Determine the [x, y] coordinate at the center of the cell enclosing the given text.  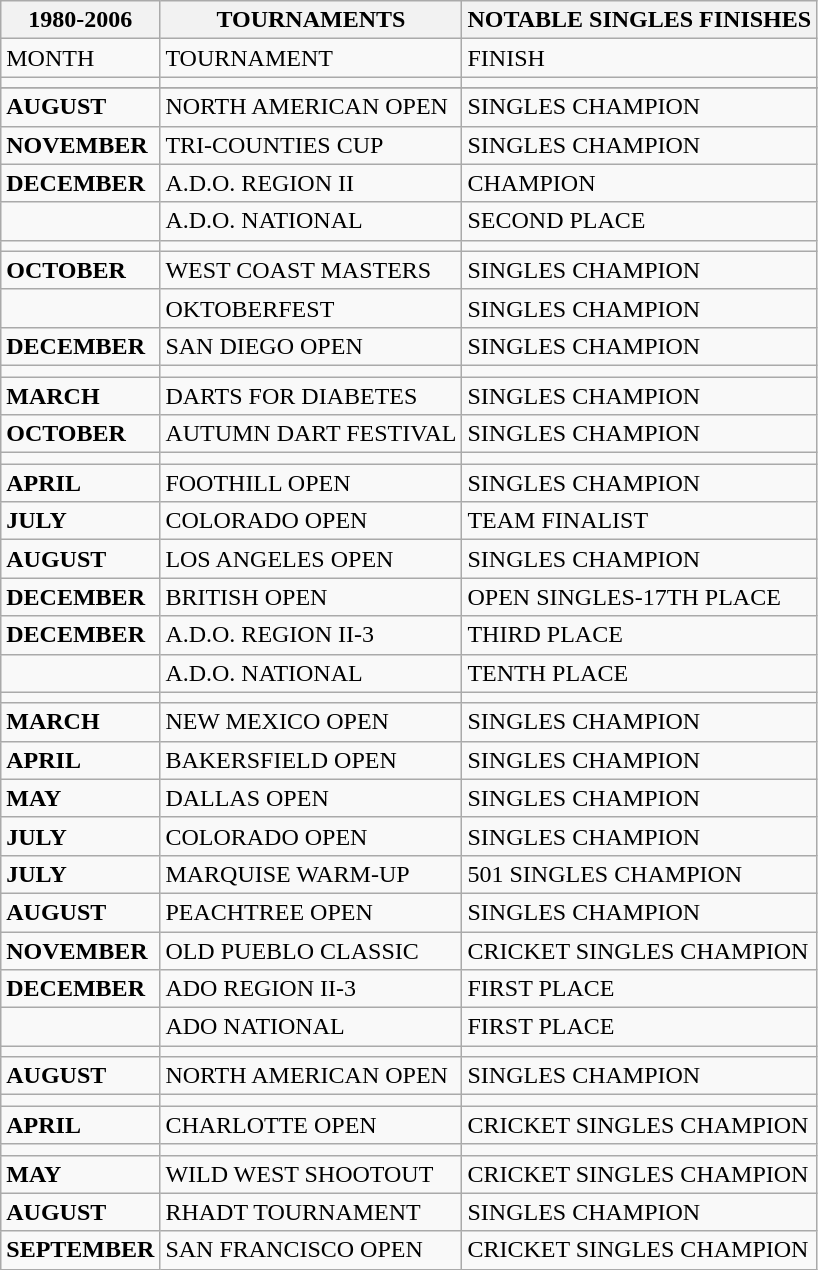
A.D.O. REGION II [311, 183]
ADO REGION II-3 [311, 989]
TOURNAMENT [311, 58]
OKTOBERFEST [311, 308]
AUTUMN DART FESTIVAL [311, 434]
BAKERSFIELD OPEN [311, 760]
OPEN SINGLES-17TH PLACE [640, 597]
WILD WEST SHOOTOUT [311, 1174]
FINISH [640, 58]
TENTH PLACE [640, 673]
CHARLOTTE OPEN [311, 1125]
NEW MEXICO OPEN [311, 722]
SAN FRANCISCO OPEN [311, 1250]
CHAMPION [640, 183]
OLD PUEBLO CLASSIC [311, 951]
LOS ANGELES OPEN [311, 559]
MARQUISE WARM-UP [311, 874]
SECOND PLACE [640, 221]
BRITISH OPEN [311, 597]
A.D.O. REGION II-3 [311, 635]
WEST COAST MASTERS [311, 270]
TRI-COUNTIES CUP [311, 145]
SAN DIEGO OPEN [311, 346]
TEAM FINALIST [640, 521]
RHADT TOURNAMENT [311, 1212]
SEPTEMBER [80, 1250]
DARTS FOR DIABETES [311, 395]
ADO NATIONAL [311, 1027]
FOOTHILL OPEN [311, 483]
PEACHTREE OPEN [311, 912]
NOTABLE SINGLES FINISHES [640, 20]
THIRD PLACE [640, 635]
1980-2006 [80, 20]
DALLAS OPEN [311, 798]
501 SINGLES CHAMPION [640, 874]
MONTH [80, 58]
TOURNAMENTS [311, 20]
